Determine the [X, Y] coordinate at the center of the cell enclosing the given text.  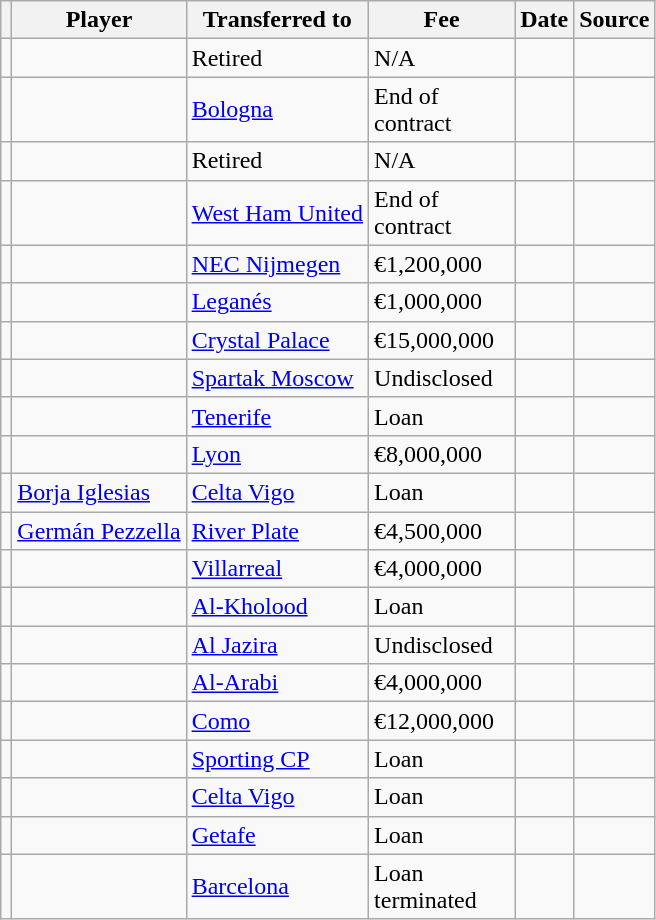
Borja Iglesias [99, 492]
Leganés [277, 302]
Lyon [277, 454]
Source [614, 20]
Villarreal [277, 569]
Player [99, 20]
Date [544, 20]
Bologna [277, 110]
Sporting CP [277, 759]
Transferred to [277, 20]
Tenerife [277, 416]
€8,000,000 [442, 454]
€15,000,000 [442, 340]
Crystal Palace [277, 340]
€1,200,000 [442, 264]
€4,500,000 [442, 531]
Como [277, 721]
Fee [442, 20]
Getafe [277, 835]
Barcelona [277, 886]
€12,000,000 [442, 721]
West Ham United [277, 212]
NEC Nijmegen [277, 264]
Spartak Moscow [277, 378]
€1,000,000 [442, 302]
Al Jazira [277, 645]
Loan terminated [442, 886]
Al-Arabi [277, 683]
River Plate [277, 531]
Al-Kholood [277, 607]
Germán Pezzella [99, 531]
